From the cell containing the given text, extract its center point as (x, y) coordinate. 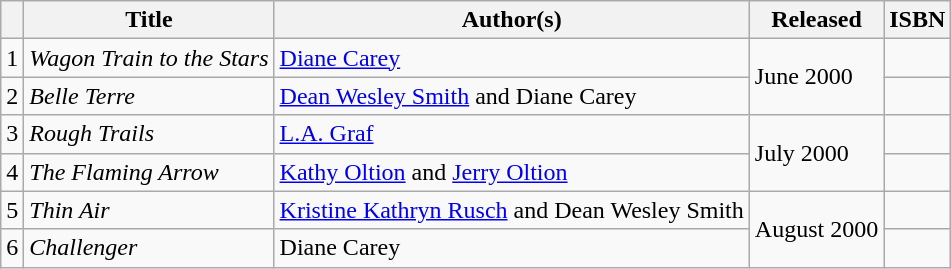
July 2000 (816, 153)
Kristine Kathryn Rusch and Dean Wesley Smith (512, 210)
4 (12, 172)
June 2000 (816, 77)
L.A. Graf (512, 134)
The Flaming Arrow (149, 172)
Wagon Train to the Stars (149, 58)
Belle Terre (149, 96)
ISBN (918, 20)
6 (12, 248)
Rough Trails (149, 134)
Challenger (149, 248)
Kathy Oltion and Jerry Oltion (512, 172)
Author(s) (512, 20)
August 2000 (816, 229)
5 (12, 210)
2 (12, 96)
Thin Air (149, 210)
3 (12, 134)
Title (149, 20)
Released (816, 20)
1 (12, 58)
Dean Wesley Smith and Diane Carey (512, 96)
